Capture the cell that displays the provided text and extract its (X, Y) central coordinate. 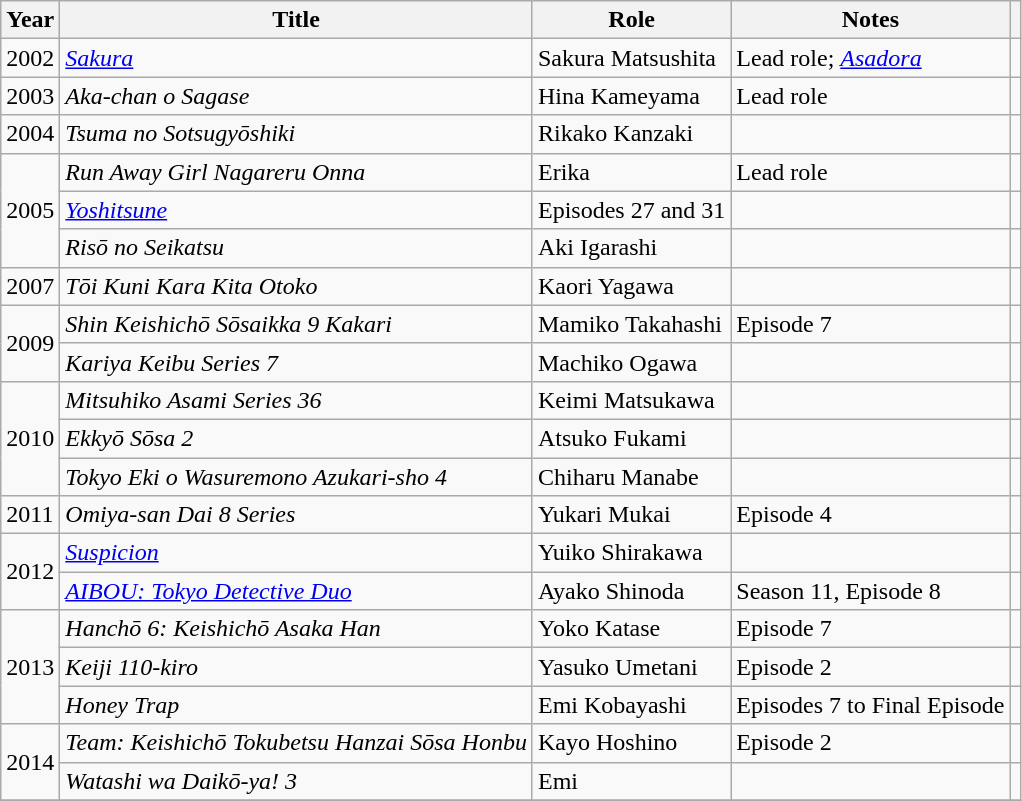
Rikako Kanzaki (631, 134)
Mitsuhiko Asami Series 36 (296, 400)
Kayo Hoshino (631, 743)
Watashi wa Daikō-ya! 3 (296, 781)
2014 (30, 762)
Tokyo Eki o Wasuremono Azukari-sho 4 (296, 477)
Suspicion (296, 553)
Episodes 7 to Final Episode (870, 705)
Sakura (296, 58)
Tsuma no Sotsugyōshiki (296, 134)
Mamiko Takahashi (631, 324)
2003 (30, 96)
2007 (30, 286)
2002 (30, 58)
Machiko Ogawa (631, 362)
Lead role; Asadora (870, 58)
Ekkyō Sōsa 2 (296, 438)
2009 (30, 343)
Yukari Mukai (631, 515)
Erika (631, 172)
2011 (30, 515)
Kaori Yagawa (631, 286)
Emi Kobayashi (631, 705)
2005 (30, 210)
Episodes 27 and 31 (631, 210)
2013 (30, 667)
Notes (870, 20)
Chiharu Manabe (631, 477)
Hanchō 6: Keishichō Asaka Han (296, 629)
Yoko Katase (631, 629)
Emi (631, 781)
Yoshitsune (296, 210)
Kariya Keibu Series 7 (296, 362)
2010 (30, 438)
Year (30, 20)
Keimi Matsukawa (631, 400)
AIBOU: Tokyo Detective Duo (296, 591)
Risō no Seikatsu (296, 248)
Run Away Girl Nagareru Onna (296, 172)
Shin Keishichō Sōsaikka 9 Kakari (296, 324)
Hina Kameyama (631, 96)
Atsuko Fukami (631, 438)
Omiya-san Dai 8 Series (296, 515)
2012 (30, 572)
Role (631, 20)
Aka-chan o Sagase (296, 96)
Team: Keishichō Tokubetsu Hanzai Sōsa Honbu (296, 743)
Sakura Matsushita (631, 58)
2004 (30, 134)
Episode 4 (870, 515)
Tōi Kuni Kara Kita Otoko (296, 286)
Yuiko Shirakawa (631, 553)
Honey Trap (296, 705)
Yasuko Umetani (631, 667)
Aki Igarashi (631, 248)
Ayako Shinoda (631, 591)
Title (296, 20)
Season 11, Episode 8 (870, 591)
Keiji 110-kiro (296, 667)
